Pinpoint the cell where the given text exists, returning its [X, Y] midpoint coordinate. 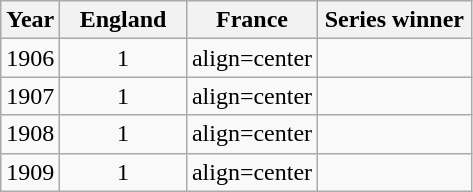
1907 [30, 96]
Series winner [395, 20]
1908 [30, 134]
England [124, 20]
France [252, 20]
1909 [30, 172]
1906 [30, 58]
Year [30, 20]
